Find where the given text appears and provide that cell's center as [x, y] coordinate. 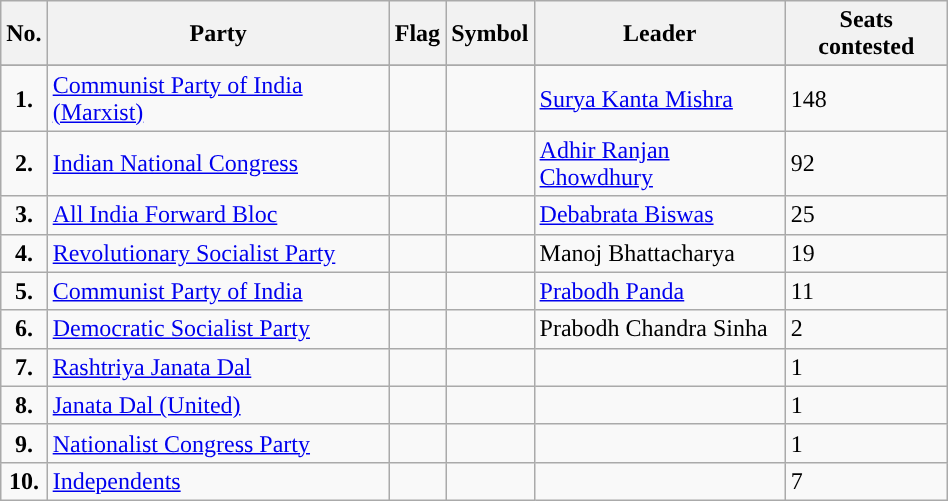
Indian National Congress [218, 164]
6. [24, 329]
8. [24, 405]
Communist Party of India [218, 291]
Communist Party of India (Marxist) [218, 98]
25 [866, 215]
Revolutionary Socialist Party [218, 253]
3. [24, 215]
All India Forward Bloc [218, 215]
92 [866, 164]
Adhir Ranjan Chowdhury [660, 164]
Independents [218, 481]
Prabodh Chandra Sinha [660, 329]
Surya Kanta Mishra [660, 98]
1. [24, 98]
4. [24, 253]
9. [24, 443]
Leader [660, 34]
5. [24, 291]
10. [24, 481]
2 [866, 329]
Seats contested [866, 34]
148 [866, 98]
Manoj Bhattacharya [660, 253]
Flag [417, 34]
Symbol [490, 34]
19 [866, 253]
Party [218, 34]
Nationalist Congress Party [218, 443]
7 [866, 481]
Democratic Socialist Party [218, 329]
2. [24, 164]
Prabodh Panda [660, 291]
Rashtriya Janata Dal [218, 367]
7. [24, 367]
Janata Dal (United) [218, 405]
11 [866, 291]
Debabrata Biswas [660, 215]
No. [24, 34]
